From the cell containing the given text, extract its center point as [X, Y] coordinate. 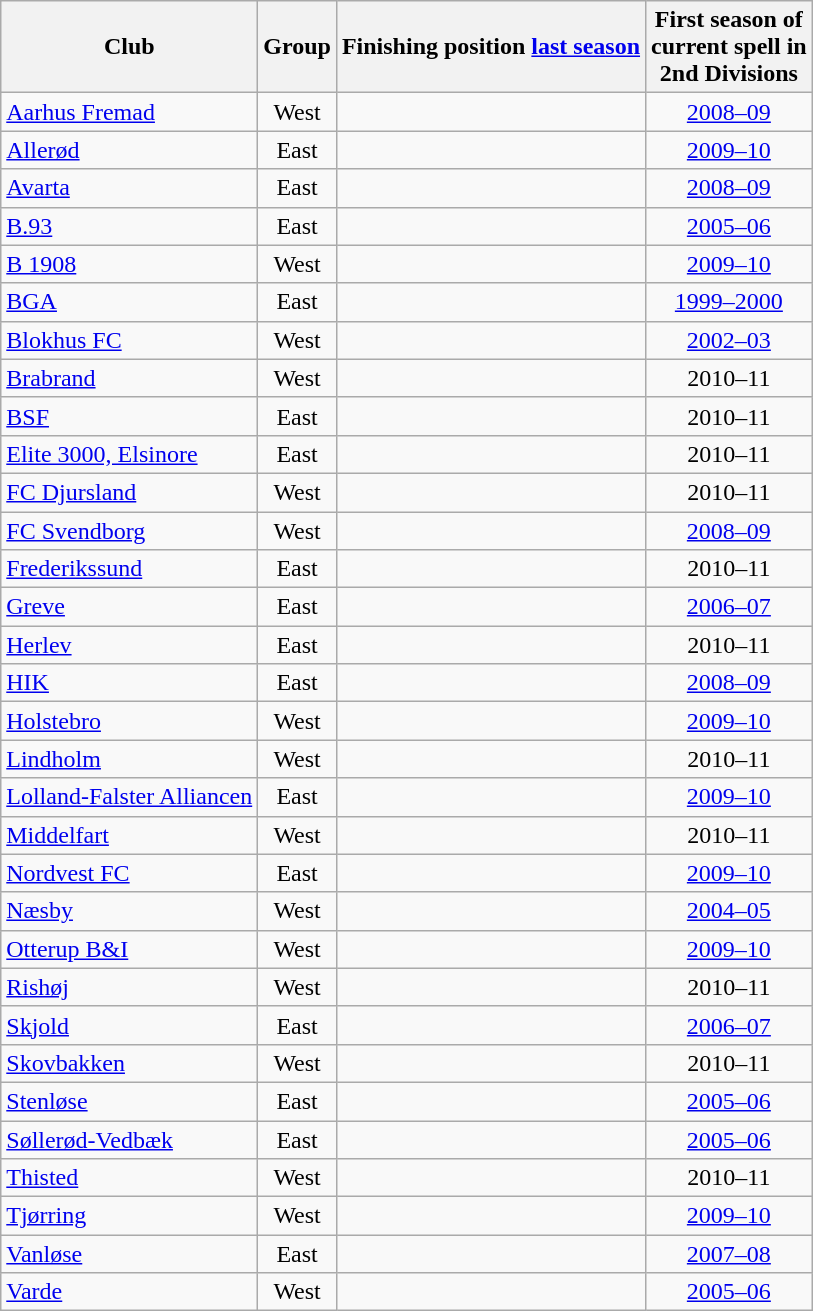
1999–2000 [730, 302]
Vanløse [130, 1254]
Herlev [130, 645]
Skjold [130, 1025]
Thisted [130, 1178]
Varde [130, 1292]
First season ofcurrent spell in2nd Divisions [730, 47]
BSF [130, 416]
Frederikssund [130, 569]
FC Djursland [130, 492]
Avarta [130, 188]
Holstebro [130, 721]
Rishøj [130, 987]
Næsby [130, 911]
Otterup B&I [130, 949]
Nordvest FC [130, 873]
Skovbakken [130, 1063]
2004–05 [730, 911]
FC Svendborg [130, 531]
Lolland-Falster Alliancen [130, 797]
Søllerød-Vedbæk [130, 1139]
Lindholm [130, 759]
Brabrand [130, 378]
Club [130, 47]
Aarhus Fremad [130, 112]
2002–03 [730, 340]
Finishing position last season [490, 47]
Elite 3000, Elsinore [130, 454]
HIK [130, 683]
BGA [130, 302]
Group [298, 47]
Stenløse [130, 1101]
2007–08 [730, 1254]
Greve [130, 607]
Tjørring [130, 1216]
B 1908 [130, 264]
Middelfart [130, 835]
Allerød [130, 150]
Blokhus FC [130, 340]
B.93 [130, 226]
